Detect which cell encompasses the target text, then output its [x, y] center coordinate. 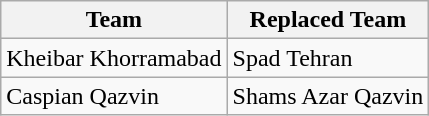
Replaced Team [328, 20]
Spad Tehran [328, 58]
Kheibar Khorramabad [114, 58]
Shams Azar Qazvin [328, 96]
Team [114, 20]
Caspian Qazvin [114, 96]
